Output the [X, Y] coordinate of the center of the cell containing the given text.  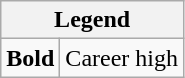
Legend [92, 20]
Career high [122, 58]
Bold [30, 58]
